Identify which cell holds the provided text, then report its [X, Y] central coordinate. 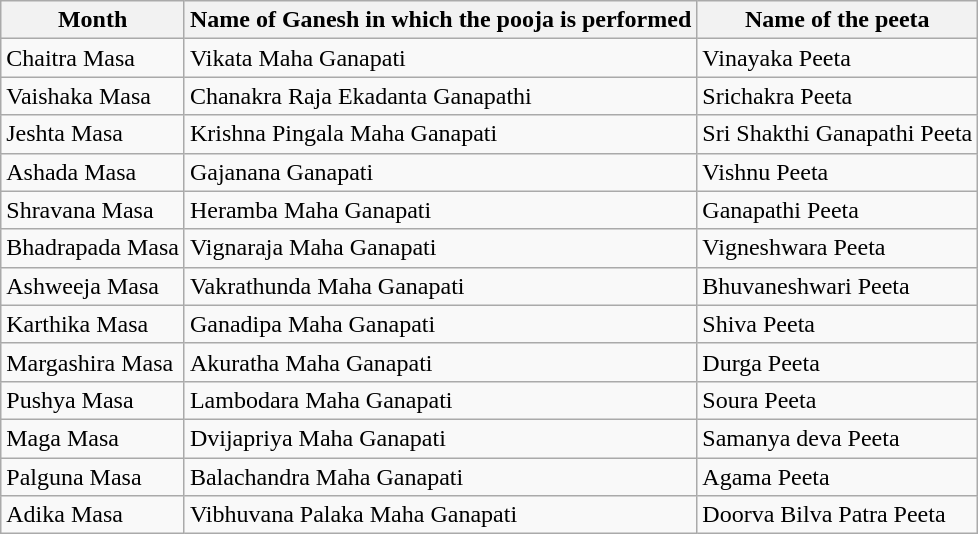
Akuratha Maha Ganapati [440, 362]
Vishnu Peeta [838, 172]
Bhuvaneshwari Peeta [838, 286]
Vakrathunda Maha Ganapati [440, 286]
Bhadrapada Masa [93, 248]
Shiva Peeta [838, 324]
Sri Shakthi Ganapathi Peeta [838, 134]
Name of the peeta [838, 20]
Ashada Masa [93, 172]
Shravana Masa [93, 210]
Karthika Masa [93, 324]
Krishna Pingala Maha Ganapati [440, 134]
Vikata Maha Ganapati [440, 58]
Doorva Bilva Patra Peeta [838, 515]
Margashira Masa [93, 362]
Lambodara Maha Ganapati [440, 400]
Pushya Masa [93, 400]
Samanya deva Peeta [838, 438]
Balachandra Maha Ganapati [440, 477]
Durga Peeta [838, 362]
Month [93, 20]
Ashweeja Masa [93, 286]
Vibhuvana Palaka Maha Ganapati [440, 515]
Agama Peeta [838, 477]
Chaitra Masa [93, 58]
Heramba Maha Ganapati [440, 210]
Vinayaka Peeta [838, 58]
Dvijapriya Maha Ganapati [440, 438]
Vaishaka Masa [93, 96]
Vignaraja Maha Ganapati [440, 248]
Maga Masa [93, 438]
Vigneshwara Peeta [838, 248]
Srichakra Peeta [838, 96]
Name of Ganesh in which the pooja is performed [440, 20]
Ganadipa Maha Ganapati [440, 324]
Palguna Masa [93, 477]
Gajanana Ganapati [440, 172]
Chanakra Raja Ekadanta Ganapathi [440, 96]
Jeshta Masa [93, 134]
Soura Peeta [838, 400]
Adika Masa [93, 515]
Ganapathi Peeta [838, 210]
